Find where the given text appears and provide that cell's center as (X, Y) coordinate. 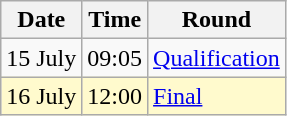
Qualification (217, 58)
Final (217, 96)
Round (217, 20)
Date (42, 20)
15 July (42, 58)
Time (115, 20)
09:05 (115, 58)
12:00 (115, 96)
16 July (42, 96)
